Provide the [x, y] coordinate of the cell's center where the given text is located.  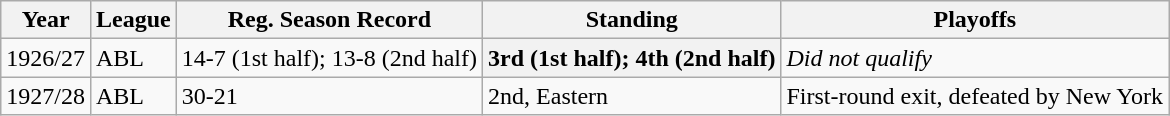
League [133, 20]
30-21 [329, 96]
3rd (1st half); 4th (2nd half) [632, 58]
Reg. Season Record [329, 20]
1926/27 [46, 58]
14-7 (1st half); 13-8 (2nd half) [329, 58]
1927/28 [46, 96]
2nd, Eastern [632, 96]
Did not qualify [975, 58]
First-round exit, defeated by New York [975, 96]
Standing [632, 20]
Year [46, 20]
Playoffs [975, 20]
